Scan for the cell matching the given text and deliver its (X, Y) coordinate at center. 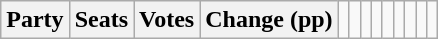
Change (pp) (269, 20)
Votes (167, 20)
Seats (101, 20)
Party (35, 20)
